Output the [X, Y] coordinate of the center of the cell containing the given text.  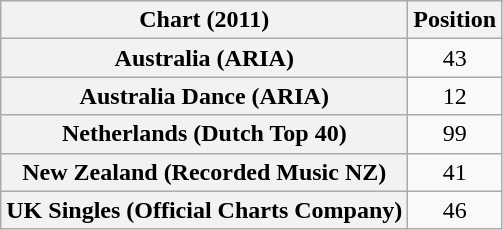
Netherlands (Dutch Top 40) [204, 134]
Australia Dance (ARIA) [204, 96]
41 [455, 172]
43 [455, 58]
Australia (ARIA) [204, 58]
New Zealand (Recorded Music NZ) [204, 172]
12 [455, 96]
Position [455, 20]
UK Singles (Official Charts Company) [204, 210]
99 [455, 134]
Chart (2011) [204, 20]
46 [455, 210]
